Extract the [x, y] coordinate from the center of the cell holding the provided text.  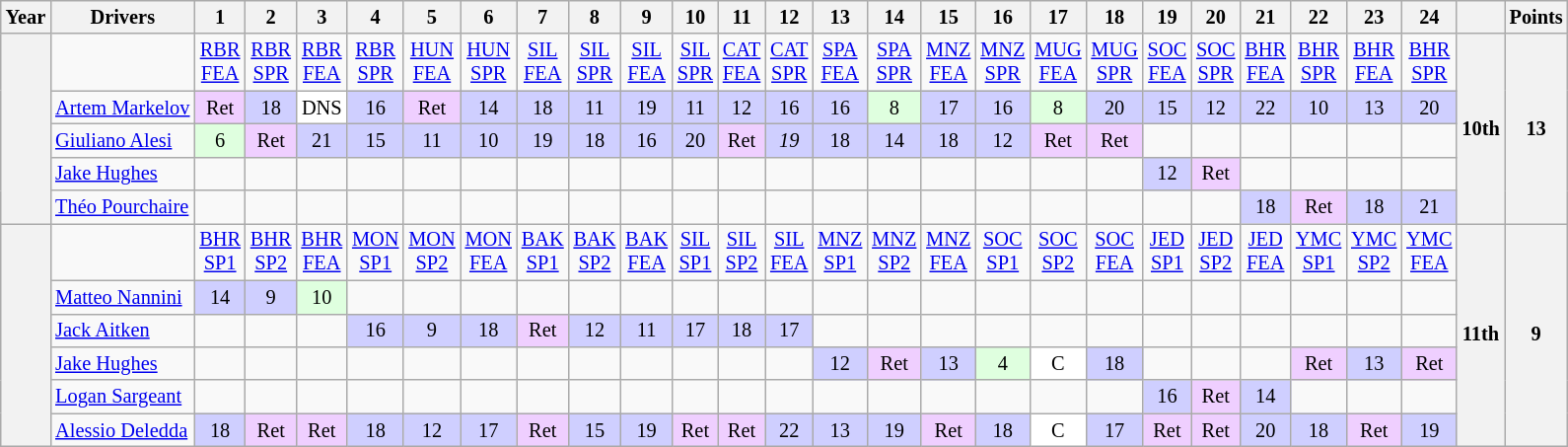
MONFEA [489, 252]
MONSP2 [432, 252]
MNZSPR [1002, 62]
MNZSP2 [893, 252]
Artem Markelov [122, 108]
BHRSP2 [271, 252]
MUGSPR [1114, 62]
11th [1480, 335]
MONSP1 [375, 252]
JEDSP1 [1168, 252]
10th [1480, 128]
5 [432, 17]
MUGFEA [1057, 62]
SPASPR [893, 62]
Théo Pourchaire [122, 207]
SPAFEA [840, 62]
24 [1429, 17]
BAKSP1 [542, 252]
Jack Aitken [122, 331]
7 [542, 17]
23 [1374, 17]
BAKFEA [647, 252]
Giuliano Alesi [122, 140]
Alessio Deledda [122, 430]
YMCFEA [1429, 252]
Matteo Nannini [122, 297]
Year [26, 17]
DNS [321, 108]
2 [271, 17]
HUNFEA [432, 62]
Drivers [122, 17]
MNZSP1 [840, 252]
SOCSPR [1215, 62]
3 [321, 17]
YMCSP1 [1319, 252]
SILSP1 [695, 252]
Points [1536, 17]
BHRSP1 [220, 252]
Logan Sargeant [122, 397]
SILSP2 [742, 252]
SOCSP2 [1057, 252]
CATFEA [742, 62]
1 [220, 17]
HUNSPR [489, 62]
BAKSP2 [596, 252]
JEDSP2 [1215, 252]
YMCSP2 [1374, 252]
CATSPR [789, 62]
JEDFEA [1265, 252]
SOCSP1 [1002, 252]
